For the text-containing cell, return its midpoint in [x, y] coordinate format. 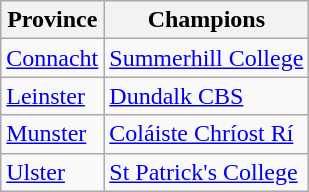
Summerhill College [206, 58]
St Patrick's College [206, 172]
Champions [206, 20]
Munster [52, 134]
Connacht [52, 58]
Dundalk CBS [206, 96]
Coláiste Chríost Rí [206, 134]
Ulster [52, 172]
Leinster [52, 96]
Province [52, 20]
